Return the (X, Y) coordinate for the center point of the cell that contains the specified text.  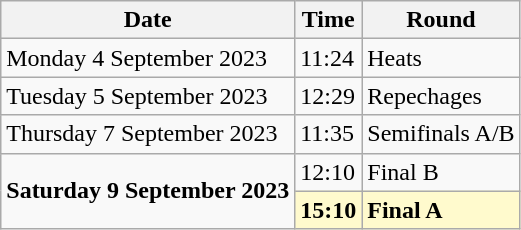
Final A (441, 210)
11:35 (328, 134)
Semifinals A/B (441, 134)
Final B (441, 172)
Heats (441, 58)
Thursday 7 September 2023 (148, 134)
12:29 (328, 96)
Repechages (441, 96)
Round (441, 20)
Tuesday 5 September 2023 (148, 96)
Saturday 9 September 2023 (148, 191)
Time (328, 20)
11:24 (328, 58)
Date (148, 20)
Monday 4 September 2023 (148, 58)
15:10 (328, 210)
12:10 (328, 172)
